Detect which cell encompasses the target text, then output its (x, y) center coordinate. 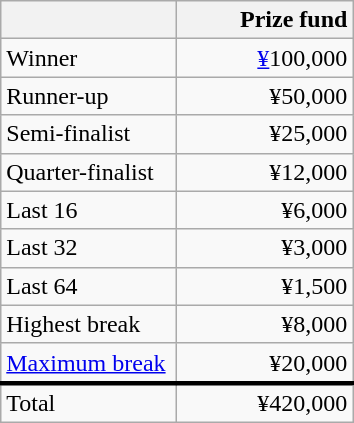
Last 16 (89, 210)
¥25,000 (265, 134)
Runner-up (89, 96)
¥3,000 (265, 248)
¥6,000 (265, 210)
Maximum break (89, 363)
Highest break (89, 324)
¥420,000 (265, 403)
Winner (89, 58)
Semi-finalist (89, 134)
Last 32 (89, 248)
Quarter-finalist (89, 172)
¥100,000 (265, 58)
Last 64 (89, 286)
¥20,000 (265, 363)
¥8,000 (265, 324)
¥12,000 (265, 172)
Total (89, 403)
¥1,500 (265, 286)
Prize fund (265, 20)
¥50,000 (265, 96)
